For the text-containing cell, return its midpoint in (X, Y) coordinate format. 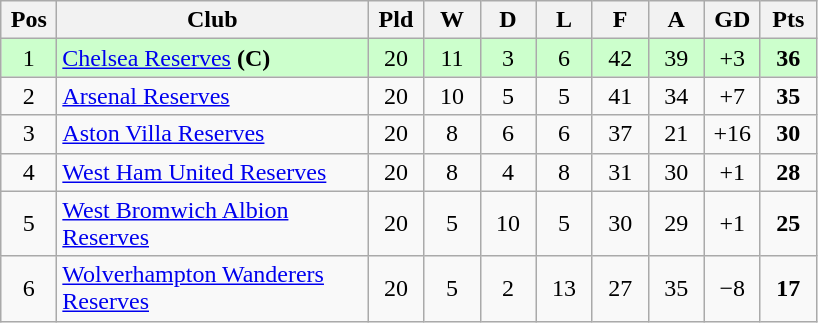
28 (788, 172)
+16 (732, 134)
Pts (788, 20)
37 (620, 134)
Chelsea Reserves (C) (212, 58)
Pos (29, 20)
A (676, 20)
29 (676, 224)
Club (212, 20)
Wolverhampton Wanderers Reserves (212, 288)
36 (788, 58)
L (564, 20)
21 (676, 134)
42 (620, 58)
Arsenal Reserves (212, 96)
17 (788, 288)
13 (564, 288)
W (452, 20)
+7 (732, 96)
39 (676, 58)
11 (452, 58)
West Ham United Reserves (212, 172)
−8 (732, 288)
GD (732, 20)
D (508, 20)
25 (788, 224)
1 (29, 58)
31 (620, 172)
West Bromwich Albion Reserves (212, 224)
F (620, 20)
Pld (396, 20)
41 (620, 96)
34 (676, 96)
+3 (732, 58)
Aston Villa Reserves (212, 134)
27 (620, 288)
